Detect which cell encompasses the target text, then output its [X, Y] center coordinate. 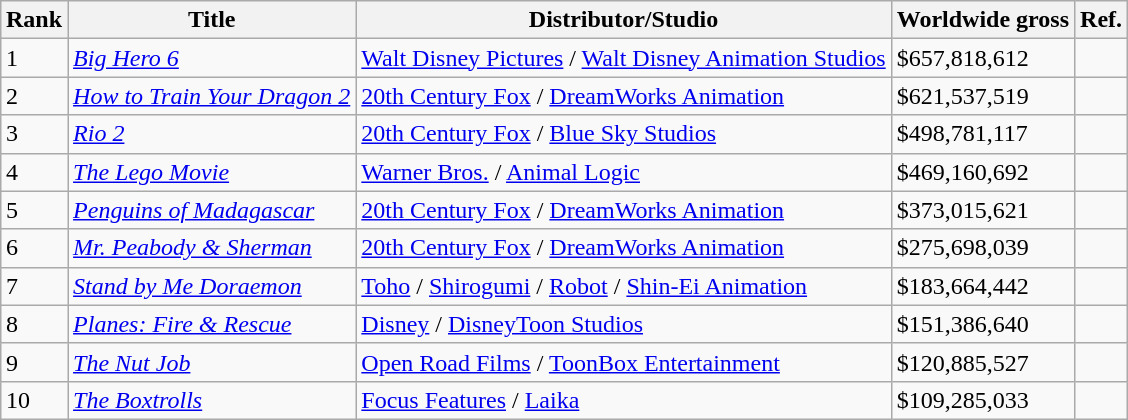
Planes: Fire & Rescue [212, 324]
Warner Bros. / Animal Logic [624, 172]
4 [34, 172]
Open Road Films / ToonBox Entertainment [624, 362]
Mr. Peabody & Sherman [212, 248]
Ref. [1102, 20]
6 [34, 248]
$183,664,442 [982, 286]
$657,818,612 [982, 58]
The Boxtrolls [212, 400]
8 [34, 324]
Penguins of Madagascar [212, 210]
Focus Features / Laika [624, 400]
Distributor/Studio [624, 20]
Rio 2 [212, 134]
$469,160,692 [982, 172]
20th Century Fox / Blue Sky Studios [624, 134]
Big Hero 6 [212, 58]
The Lego Movie [212, 172]
Toho / Shirogumi / Robot / Shin-Ei Animation [624, 286]
The Nut Job [212, 362]
7 [34, 286]
$498,781,117 [982, 134]
How to Train Your Dragon 2 [212, 96]
$621,537,519 [982, 96]
Walt Disney Pictures / Walt Disney Animation Studios [624, 58]
Stand by Me Doraemon [212, 286]
5 [34, 210]
Title [212, 20]
Rank [34, 20]
2 [34, 96]
9 [34, 362]
1 [34, 58]
10 [34, 400]
$120,885,527 [982, 362]
Disney / DisneyToon Studios [624, 324]
$109,285,033 [982, 400]
3 [34, 134]
$275,698,039 [982, 248]
$151,386,640 [982, 324]
Worldwide gross [982, 20]
$373,015,621 [982, 210]
